Detect which cell encompasses the target text, then output its (x, y) center coordinate. 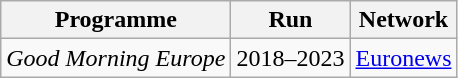
2018–2023 (290, 58)
Good Morning Europe (116, 58)
Programme (116, 20)
Euronews (404, 58)
Network (404, 20)
Run (290, 20)
